Return [x, y] of the center of cell containing provided text 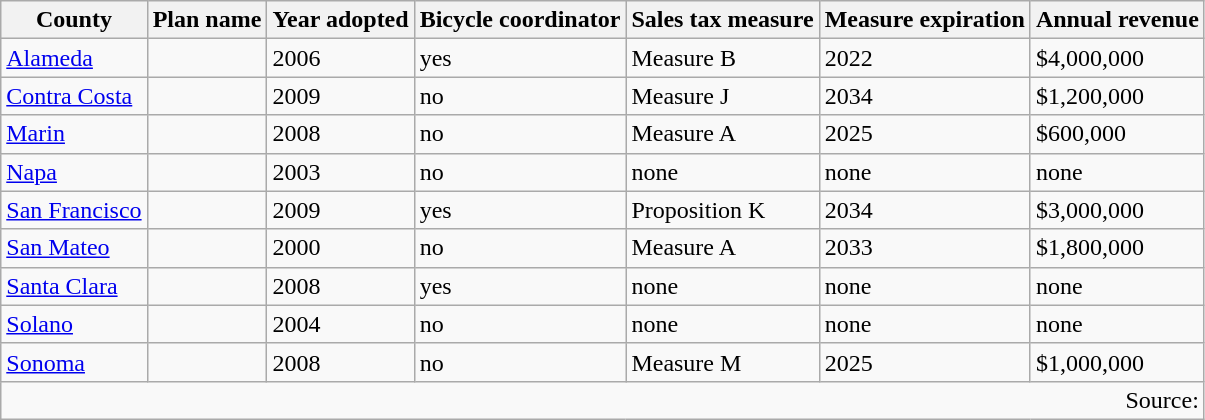
$3,000,000 [1117, 210]
2022 [924, 58]
$1,000,000 [1117, 362]
Marin [74, 134]
San Francisco [74, 210]
Measure B [722, 58]
Plan name [207, 20]
Year adopted [340, 20]
$600,000 [1117, 134]
2000 [340, 248]
2033 [924, 248]
Sonoma [74, 362]
Napa [74, 172]
Annual revenue [1117, 20]
Source: [603, 400]
County [74, 20]
Measure J [722, 96]
Solano [74, 324]
San Mateo [74, 248]
2006 [340, 58]
Sales tax measure [722, 20]
2004 [340, 324]
Contra Costa [74, 96]
2003 [340, 172]
$1,200,000 [1117, 96]
Bicycle coordinator [520, 20]
Measure M [722, 362]
Alameda [74, 58]
Proposition K [722, 210]
$4,000,000 [1117, 58]
Measure expiration [924, 20]
$1,800,000 [1117, 248]
Santa Clara [74, 286]
